Extract the (X, Y) coordinate from the center of the cell holding the provided text.  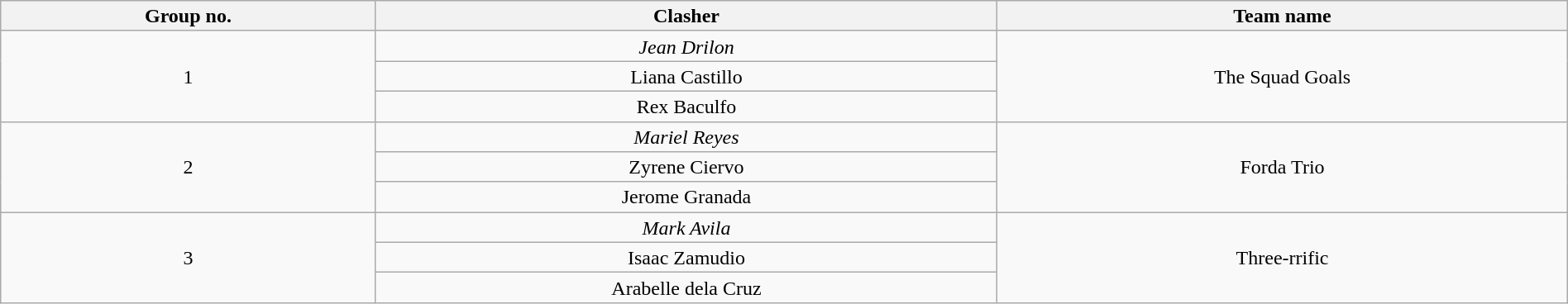
Forda Trio (1282, 167)
Isaac Zamudio (686, 258)
1 (189, 76)
Three-rrific (1282, 258)
Jean Drilon (686, 46)
2 (189, 167)
Group no. (189, 17)
Arabelle dela Cruz (686, 287)
3 (189, 258)
Mariel Reyes (686, 137)
Mark Avila (686, 228)
Liana Castillo (686, 76)
The Squad Goals (1282, 76)
Zyrene Ciervo (686, 167)
Team name (1282, 17)
Clasher (686, 17)
Jerome Granada (686, 197)
Rex Baculfo (686, 106)
